Identify which cell holds the provided text, then report its (x, y) central coordinate. 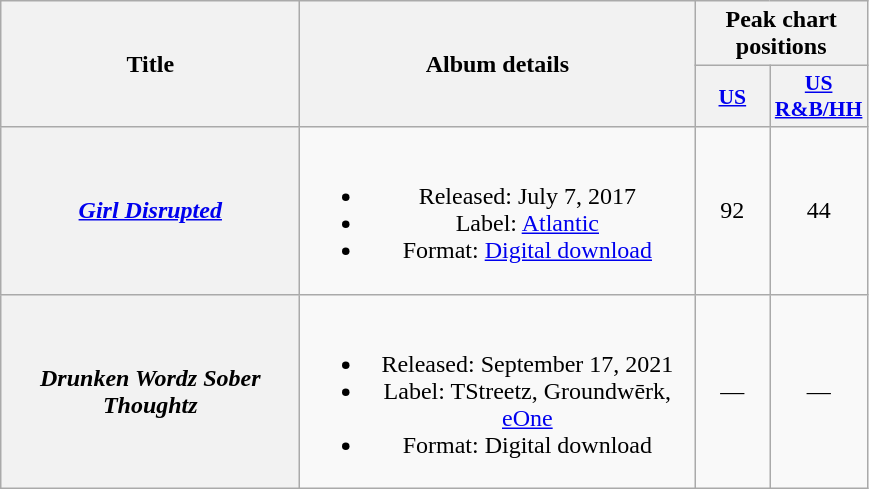
Released: September 17, 2021Label: TStreetz, Groundwērk, eOneFormat: Digital download (498, 391)
Drunken Wordz Sober Thoughtz (150, 391)
Released: July 7, 2017Label: AtlanticFormat: Digital download (498, 210)
Peak chart positions (782, 34)
44 (819, 210)
US (732, 96)
92 (732, 210)
Girl Disrupted (150, 210)
US R&B/HH (819, 96)
Album details (498, 64)
Title (150, 64)
